Return (x, y) of the center of cell containing provided text 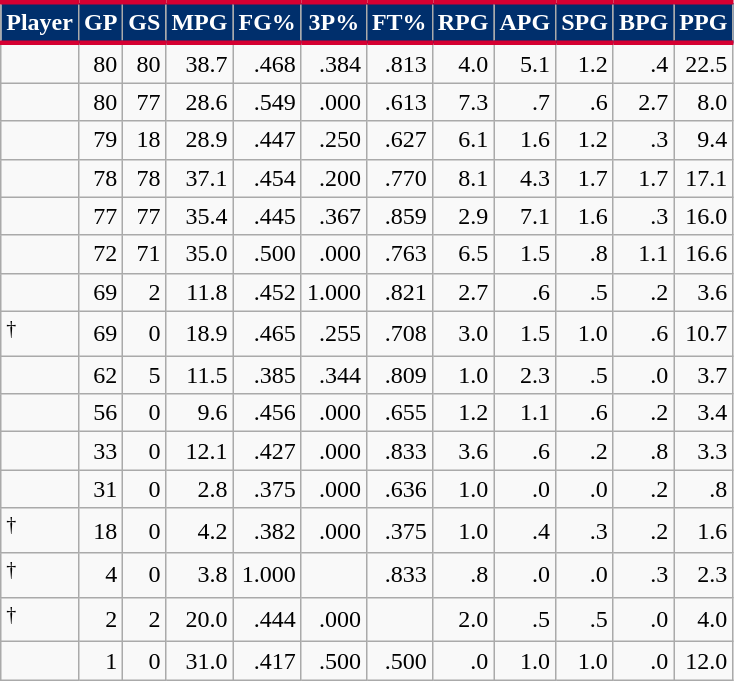
Player (40, 22)
5 (144, 375)
SPG (585, 22)
PPG (704, 22)
79 (100, 140)
.344 (334, 375)
.382 (267, 530)
35.0 (200, 254)
GP (100, 22)
62 (100, 375)
9.6 (200, 413)
.613 (399, 102)
4.3 (525, 178)
.465 (267, 334)
6.5 (463, 254)
2.9 (463, 216)
4 (100, 576)
3.0 (463, 334)
.447 (267, 140)
12.0 (704, 661)
12.1 (200, 451)
9.4 (704, 140)
11.8 (200, 292)
.7 (525, 102)
.763 (399, 254)
28.9 (200, 140)
11.5 (200, 375)
71 (144, 254)
5.1 (525, 63)
.456 (267, 413)
.452 (267, 292)
.444 (267, 620)
16.6 (704, 254)
.367 (334, 216)
72 (100, 254)
.655 (399, 413)
.384 (334, 63)
.809 (399, 375)
2.0 (463, 620)
4.2 (200, 530)
3P% (334, 22)
.454 (267, 178)
56 (100, 413)
APG (525, 22)
.385 (267, 375)
3.8 (200, 576)
.821 (399, 292)
6.1 (463, 140)
22.5 (704, 63)
8.1 (463, 178)
31 (100, 489)
.813 (399, 63)
38.7 (200, 63)
.636 (399, 489)
10.7 (704, 334)
31.0 (200, 661)
GS (144, 22)
16.0 (704, 216)
.417 (267, 661)
37.1 (200, 178)
17.1 (704, 178)
BPG (643, 22)
3.7 (704, 375)
FT% (399, 22)
.468 (267, 63)
7.3 (463, 102)
8.0 (704, 102)
28.6 (200, 102)
FG% (267, 22)
.250 (334, 140)
35.4 (200, 216)
20.0 (200, 620)
1 (100, 661)
7.1 (525, 216)
.708 (399, 334)
.200 (334, 178)
.859 (399, 216)
.445 (267, 216)
.255 (334, 334)
18.9 (200, 334)
MPG (200, 22)
.427 (267, 451)
.770 (399, 178)
RPG (463, 22)
2.8 (200, 489)
.627 (399, 140)
3.3 (704, 451)
33 (100, 451)
.549 (267, 102)
3.4 (704, 413)
